Detect which cell encompasses the target text, then output its [x, y] center coordinate. 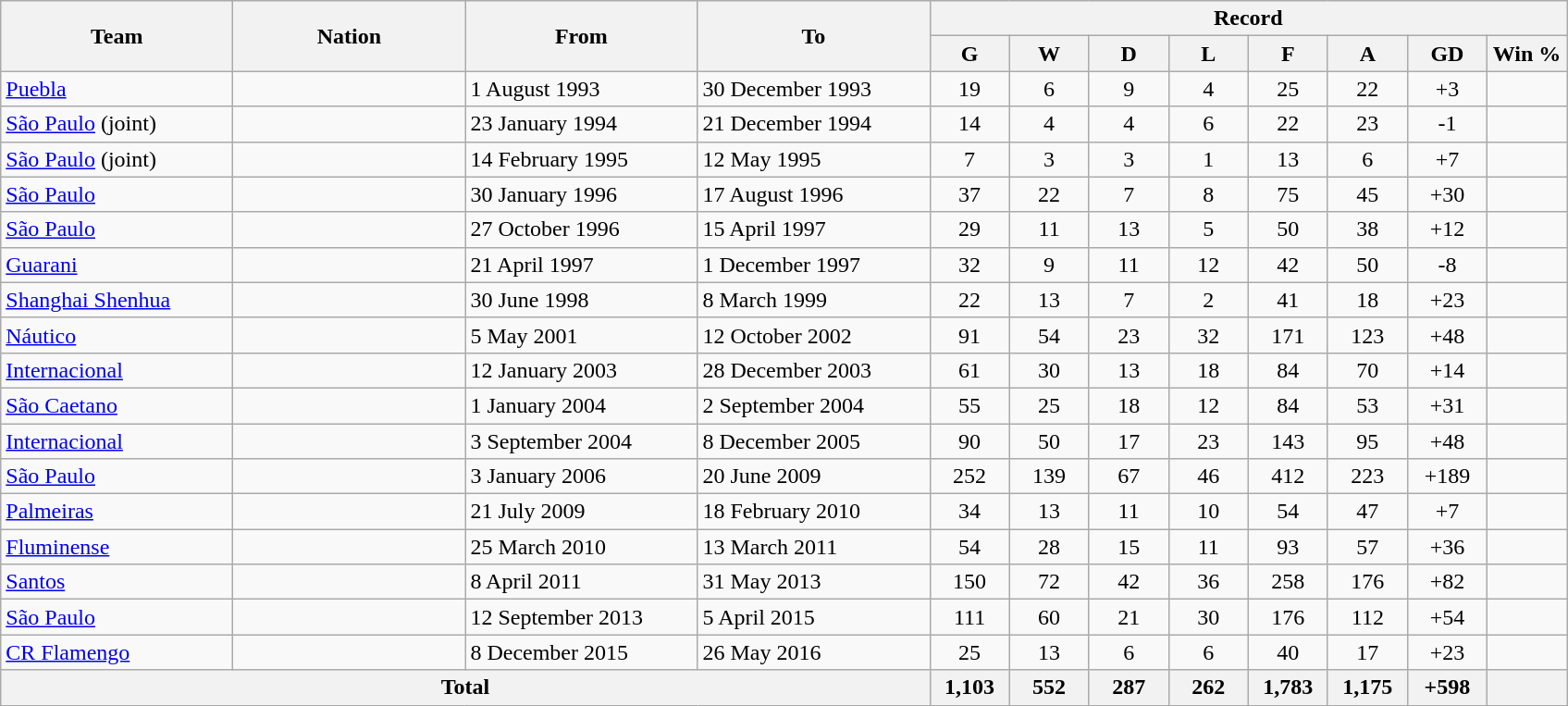
70 [1367, 370]
143 [1288, 441]
2 September 2004 [814, 405]
252 [969, 477]
28 December 2003 [814, 370]
258 [1288, 582]
Palmeiras [117, 512]
412 [1288, 477]
Nation [350, 36]
12 October 2002 [814, 335]
75 [1288, 194]
+36 [1447, 547]
57 [1367, 547]
38 [1367, 229]
3 September 2004 [581, 441]
+30 [1447, 194]
D [1129, 54]
13 March 2011 [814, 547]
5 April 2015 [814, 617]
29 [969, 229]
CR Flamengo [117, 652]
Santos [117, 582]
14 [969, 124]
30 January 1996 [581, 194]
+12 [1447, 229]
223 [1367, 477]
Fluminense [117, 547]
1 August 1993 [581, 89]
95 [1367, 441]
26 May 2016 [814, 652]
Shanghai Shenhua [117, 300]
Team [117, 36]
F [1288, 54]
20 June 2009 [814, 477]
91 [969, 335]
34 [969, 512]
5 May 2001 [581, 335]
112 [1367, 617]
GD [1447, 54]
L [1208, 54]
262 [1208, 687]
+14 [1447, 370]
139 [1049, 477]
1,783 [1288, 687]
36 [1208, 582]
-8 [1447, 265]
1,103 [969, 687]
12 January 2003 [581, 370]
Guarani [117, 265]
53 [1367, 405]
Náutico [117, 335]
31 May 2013 [814, 582]
+31 [1447, 405]
37 [969, 194]
8 March 1999 [814, 300]
21 [1129, 617]
72 [1049, 582]
23 January 1994 [581, 124]
47 [1367, 512]
111 [969, 617]
To [814, 36]
-1 [1447, 124]
Total [465, 687]
21 December 1994 [814, 124]
21 April 1997 [581, 265]
Win % [1526, 54]
25 March 2010 [581, 547]
30 December 1993 [814, 89]
Record [1248, 19]
From [581, 36]
18 February 2010 [814, 512]
15 April 1997 [814, 229]
8 December 2005 [814, 441]
60 [1049, 617]
8 December 2015 [581, 652]
12 September 2013 [581, 617]
+54 [1447, 617]
W [1049, 54]
1 December 1997 [814, 265]
3 January 2006 [581, 477]
123 [1367, 335]
1 January 2004 [581, 405]
Puebla [117, 89]
14 February 1995 [581, 159]
61 [969, 370]
10 [1208, 512]
45 [1367, 194]
21 July 2009 [581, 512]
93 [1288, 547]
41 [1288, 300]
12 May 1995 [814, 159]
19 [969, 89]
27 October 1996 [581, 229]
8 April 2011 [581, 582]
+598 [1447, 687]
1 [1208, 159]
São Caetano [117, 405]
5 [1208, 229]
552 [1049, 687]
171 [1288, 335]
1,175 [1367, 687]
55 [969, 405]
46 [1208, 477]
8 [1208, 194]
90 [969, 441]
+189 [1447, 477]
G [969, 54]
15 [1129, 547]
67 [1129, 477]
287 [1129, 687]
30 June 1998 [581, 300]
17 August 1996 [814, 194]
40 [1288, 652]
+3 [1447, 89]
28 [1049, 547]
2 [1208, 300]
150 [969, 582]
A [1367, 54]
+82 [1447, 582]
